Locate the cell with the specified text and output its (x, y) center coordinate. 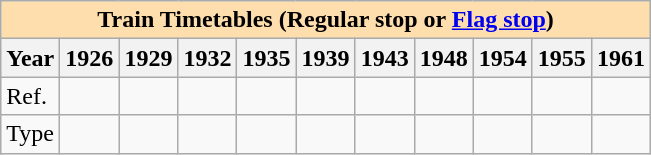
1939 (326, 58)
1935 (266, 58)
Type (30, 134)
1955 (562, 58)
1948 (444, 58)
Year (30, 58)
1929 (148, 58)
Ref. (30, 96)
1926 (90, 58)
1961 (620, 58)
1932 (208, 58)
1954 (502, 58)
1943 (384, 58)
Train Timetables (Regular stop or Flag stop) (326, 20)
